Output the (X, Y) coordinate of the center of the cell containing the given text.  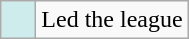
Led the league (112, 20)
